Locate the cell with the specified text and output its (x, y) center coordinate. 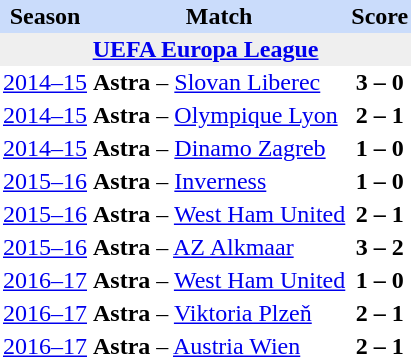
UEFA Europa League (206, 50)
Astra – Inverness (219, 182)
Astra – AZ Alkmaar (219, 248)
3 – 2 (380, 248)
Season (45, 16)
Astra – Dinamo Zagreb (219, 148)
Match (219, 16)
Astra – Slovan Liberec (219, 82)
Score (380, 16)
Astra – Olympique Lyon (219, 116)
Astra – Viktoria Plzeň (219, 314)
3 – 0 (380, 82)
